Extract the (X, Y) coordinate from the center of the cell holding the provided text.  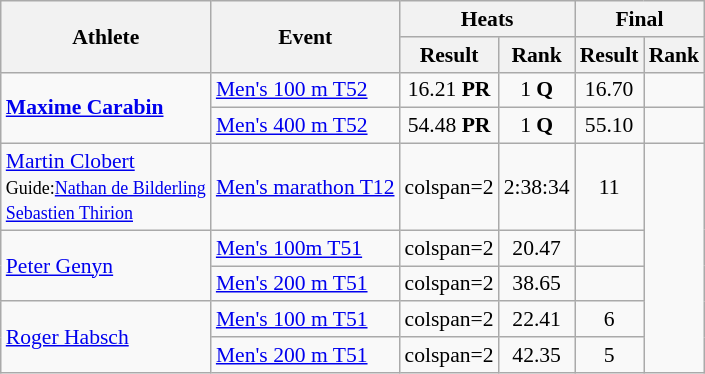
54.48 PR (450, 126)
55.10 (610, 126)
Maxime Carabin (106, 108)
Athlete (106, 36)
16.21 PR (450, 90)
Men's 100 m T51 (306, 320)
Men's 100 m T52 (306, 90)
20.47 (537, 248)
Men's 400 m T52 (306, 126)
Martin ClobertGuide:Nathan de Bilderling Sebastien Thirion (106, 188)
5 (610, 355)
Event (306, 36)
11 (610, 188)
38.65 (537, 284)
Heats (488, 19)
Men's 100m T51 (306, 248)
2:38:34 (537, 188)
16.70 (610, 90)
42.35 (537, 355)
6 (610, 320)
Roger Habsch (106, 338)
Final (640, 19)
Men's marathon T12 (306, 188)
Peter Genyn (106, 266)
22.41 (537, 320)
